Return [X, Y] of the center of cell containing provided text 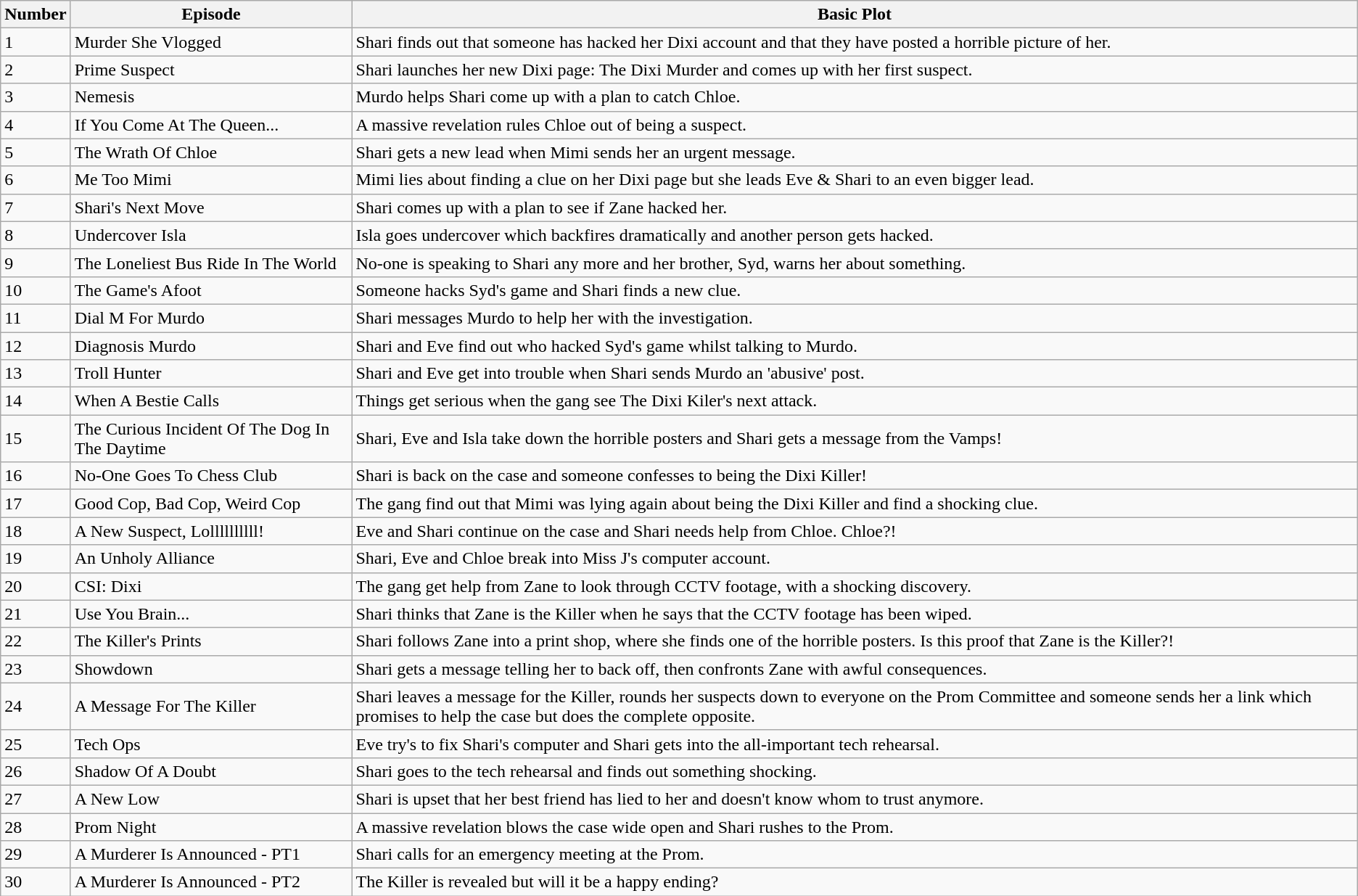
Shari, Eve and Isla take down the horrible posters and Shari gets a message from the Vamps! [855, 438]
The Killer is revealed but will it be a happy ending? [855, 882]
Shari gets a new lead when Mimi sends her an urgent message. [855, 152]
An Unholy Alliance [211, 559]
Shari, Eve and Chloe break into Miss J's computer account. [855, 559]
CSI: Dixi [211, 586]
14 [36, 401]
Episode [211, 15]
9 [36, 263]
30 [36, 882]
A Murderer Is Announced - PT2 [211, 882]
A Murderer Is Announced - PT1 [211, 855]
Showdown [211, 669]
Isla goes undercover which backfires dramatically and another person gets hacked. [855, 235]
3 [36, 97]
A massive revelation rules Chloe out of being a suspect. [855, 125]
27 [36, 799]
Dial M For Murdo [211, 318]
Things get serious when the gang see The Dixi Kiler's next attack. [855, 401]
Shari is back on the case and someone confesses to being the Dixi Killer! [855, 476]
21 [36, 614]
22 [36, 641]
If You Come At The Queen... [211, 125]
The Loneliest Bus Ride In The World [211, 263]
2 [36, 70]
Basic Plot [855, 15]
28 [36, 826]
12 [36, 346]
Eve and Shari continue on the case and Shari needs help from Chloe. Chloe?! [855, 531]
The gang get help from Zane to look through CCTV footage, with a shocking discovery. [855, 586]
Diagnosis Murdo [211, 346]
13 [36, 374]
29 [36, 855]
1 [36, 42]
Someone hacks Syd's game and Shari finds a new clue. [855, 290]
16 [36, 476]
7 [36, 207]
Shari follows Zane into a print shop, where she finds one of the horrible posters. Is this proof that Zane is the Killer?! [855, 641]
Me Too Mimi [211, 180]
Shari is upset that her best friend has lied to her and doesn't know whom to trust anymore. [855, 799]
25 [36, 744]
No-One Goes To Chess Club [211, 476]
Mimi lies about finding a clue on her Dixi page but she leads Eve & Shari to an even bigger lead. [855, 180]
Undercover Isla [211, 235]
26 [36, 771]
The gang find out that Mimi was lying again about being the Dixi Killer and find a shocking clue. [855, 504]
Murdo helps Shari come up with a plan to catch Chloe. [855, 97]
6 [36, 180]
Good Cop, Bad Cop, Weird Cop [211, 504]
Shari's Next Move [211, 207]
23 [36, 669]
Shadow Of A Doubt [211, 771]
Tech Ops [211, 744]
Number [36, 15]
Shari gets a message telling her to back off, then confronts Zane with awful consequences. [855, 669]
A New Low [211, 799]
18 [36, 531]
Nemesis [211, 97]
Prime Suspect [211, 70]
A massive revelation blows the case wide open and Shari rushes to the Prom. [855, 826]
A New Suspect, Lollllllllll! [211, 531]
Shari messages Murdo to help her with the investigation. [855, 318]
Shari and Eve find out who hacked Syd's game whilst talking to Murdo. [855, 346]
The Curious Incident Of The Dog In The Daytime [211, 438]
No-one is speaking to Shari any more and her brother, Syd, warns her about something. [855, 263]
The Killer's Prints [211, 641]
8 [36, 235]
Shari launches her new Dixi page: The Dixi Murder and comes up with her first suspect. [855, 70]
15 [36, 438]
Use You Brain... [211, 614]
11 [36, 318]
10 [36, 290]
Shari goes to the tech rehearsal and finds out something shocking. [855, 771]
20 [36, 586]
4 [36, 125]
The Game's Afoot [211, 290]
5 [36, 152]
Shari comes up with a plan to see if Zane hacked her. [855, 207]
Shari thinks that Zane is the Killer when he says that the CCTV footage has been wiped. [855, 614]
Troll Hunter [211, 374]
The Wrath Of Chloe [211, 152]
19 [36, 559]
A Message For The Killer [211, 707]
24 [36, 707]
Shari and Eve get into trouble when Shari sends Murdo an 'abusive' post. [855, 374]
Prom Night [211, 826]
17 [36, 504]
Eve try's to fix Shari's computer and Shari gets into the all-important tech rehearsal. [855, 744]
When A Bestie Calls [211, 401]
Murder She Vlogged [211, 42]
Shari finds out that someone has hacked her Dixi account and that they have posted a horrible picture of her. [855, 42]
Shari calls for an emergency meeting at the Prom. [855, 855]
